From the cell containing the given text, extract its center point as (X, Y) coordinate. 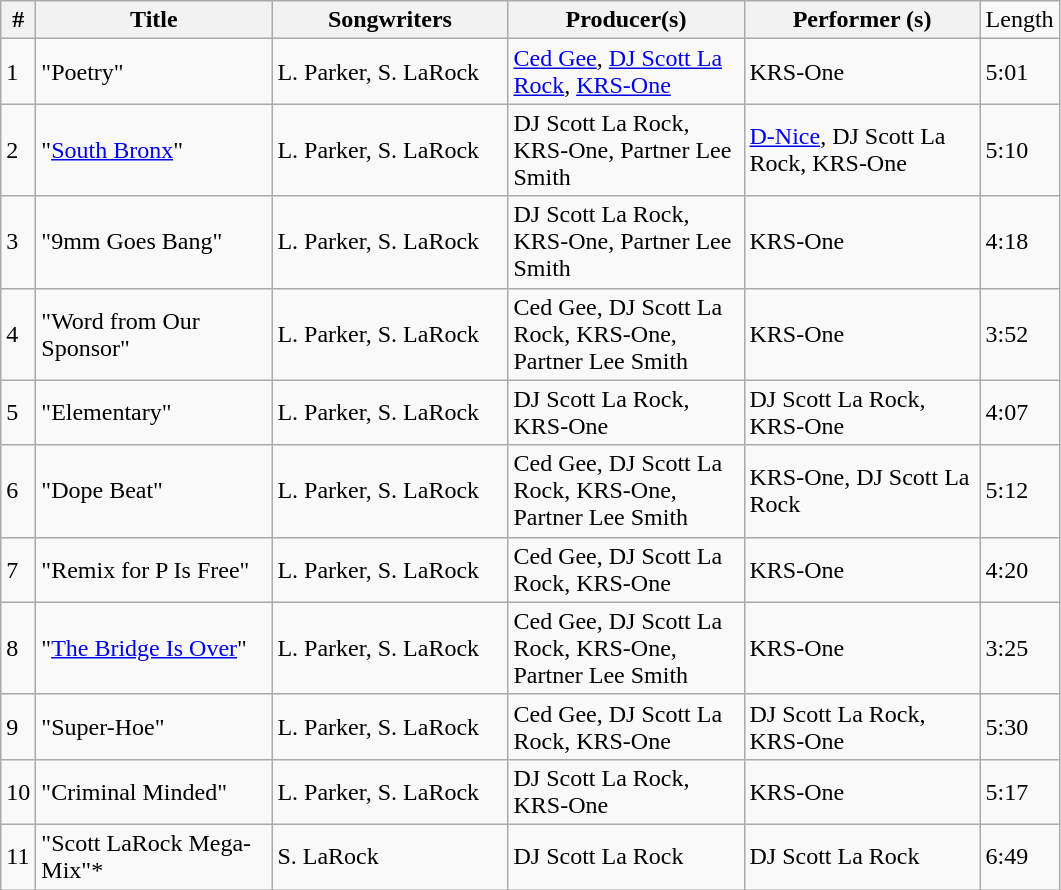
9 (18, 726)
Performer (s) (862, 20)
"9mm Goes Bang" (154, 242)
6 (18, 491)
KRS-One, DJ Scott La Rock (862, 491)
# (18, 20)
Title (154, 20)
"Scott LaRock Mega-Mix"* (154, 856)
2 (18, 150)
"Super-Hoe" (154, 726)
6:49 (1020, 856)
"Poetry" (154, 72)
3 (18, 242)
4:20 (1020, 570)
5:10 (1020, 150)
5 (18, 412)
"Word from Our Sponsor" (154, 334)
11 (18, 856)
10 (18, 792)
3:25 (1020, 648)
Length (1020, 20)
5:01 (1020, 72)
"Dope Beat" (154, 491)
"Criminal Minded" (154, 792)
"South Bronx" (154, 150)
3:52 (1020, 334)
D-Nice, DJ Scott La Rock, KRS-One (862, 150)
5:30 (1020, 726)
4:18 (1020, 242)
4 (18, 334)
"Remix for P Is Free" (154, 570)
8 (18, 648)
5:17 (1020, 792)
1 (18, 72)
4:07 (1020, 412)
"The Bridge Is Over" (154, 648)
"Elementary" (154, 412)
Producer(s) (626, 20)
7 (18, 570)
S. LaRock (390, 856)
Songwriters (390, 20)
5:12 (1020, 491)
